Output the [X, Y] coordinate of the center of the cell containing the given text.  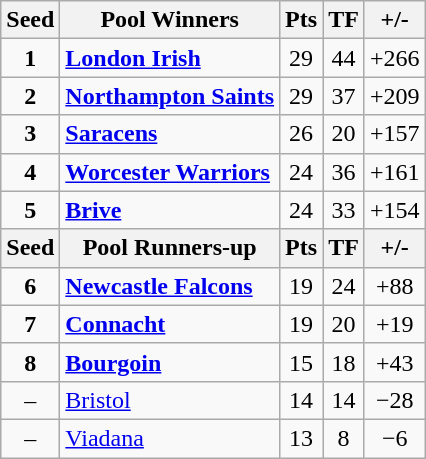
+154 [394, 210]
Worcester Warriors [170, 172]
6 [30, 286]
1 [30, 58]
+209 [394, 96]
33 [344, 210]
Pool Runners-up [170, 248]
26 [302, 134]
2 [30, 96]
−28 [394, 400]
+266 [394, 58]
London Irish [170, 58]
Viadana [170, 438]
Northampton Saints [170, 96]
3 [30, 134]
18 [344, 362]
Bristol [170, 400]
Connacht [170, 324]
+88 [394, 286]
5 [30, 210]
Saracens [170, 134]
Bourgoin [170, 362]
13 [302, 438]
15 [302, 362]
44 [344, 58]
7 [30, 324]
4 [30, 172]
+157 [394, 134]
+43 [394, 362]
−6 [394, 438]
Brive [170, 210]
Pool Winners [170, 20]
+19 [394, 324]
+161 [394, 172]
37 [344, 96]
Newcastle Falcons [170, 286]
36 [344, 172]
